Return the (X, Y) coordinate for the center point of the cell that contains the specified text.  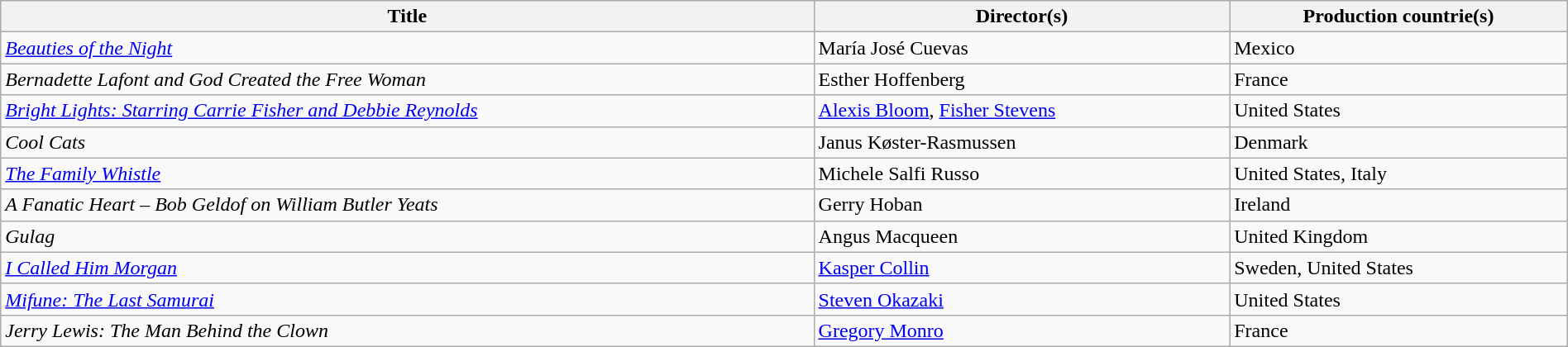
Director(s) (1022, 17)
Title (407, 17)
Esther Hoffenberg (1022, 79)
United States, Italy (1399, 173)
Steven Okazaki (1022, 299)
Michele Salfi Russo (1022, 173)
Cool Cats (407, 142)
Mexico (1399, 48)
I Called Him Morgan (407, 268)
Denmark (1399, 142)
Janus Køster-Rasmussen (1022, 142)
Jerry Lewis: The Man Behind the Clown (407, 330)
Angus Macqueen (1022, 236)
United Kingdom (1399, 236)
Bright Lights: Starring Carrie Fisher and Debbie Reynolds (407, 111)
Kasper Collin (1022, 268)
Gerry Hoban (1022, 205)
Beauties of the Night (407, 48)
The Family Whistle (407, 173)
Ireland (1399, 205)
Production countrie(s) (1399, 17)
Alexis Bloom, Fisher Stevens (1022, 111)
Gulag (407, 236)
Sweden, United States (1399, 268)
María José Cuevas (1022, 48)
Bernadette Lafont and God Created the Free Woman (407, 79)
Mifune: The Last Samurai (407, 299)
Gregory Monro (1022, 330)
A Fanatic Heart – Bob Geldof on William Butler Yeats (407, 205)
